Pinpoint the cell where the given text exists, returning its (x, y) midpoint coordinate. 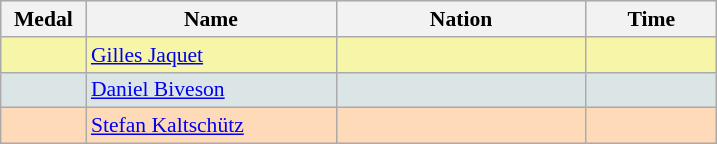
Medal (44, 19)
Time (651, 19)
Nation (461, 19)
Name (211, 19)
Gilles Jaquet (211, 55)
Stefan Kaltschütz (211, 126)
Daniel Biveson (211, 90)
